Pinpoint the cell where the given text exists, returning its (X, Y) midpoint coordinate. 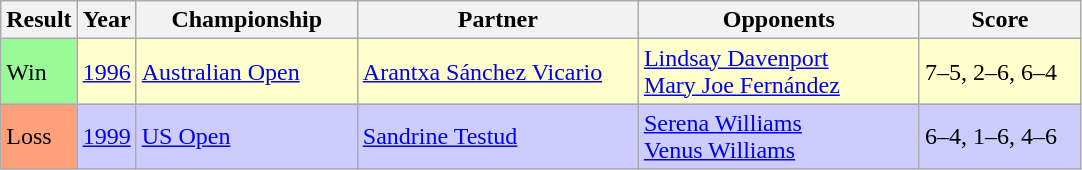
Serena Williams Venus Williams (778, 136)
US Open (246, 136)
6–4, 1–6, 4–6 (1000, 136)
Loss (39, 136)
Score (1000, 20)
Australian Open (246, 72)
Championship (246, 20)
Year (106, 20)
1999 (106, 136)
Result (39, 20)
1996 (106, 72)
Sandrine Testud (498, 136)
Partner (498, 20)
Arantxa Sánchez Vicario (498, 72)
Opponents (778, 20)
Lindsay Davenport Mary Joe Fernández (778, 72)
7–5, 2–6, 6–4 (1000, 72)
Win (39, 72)
